Determine the (X, Y) coordinate at the center of the cell enclosing the given text.  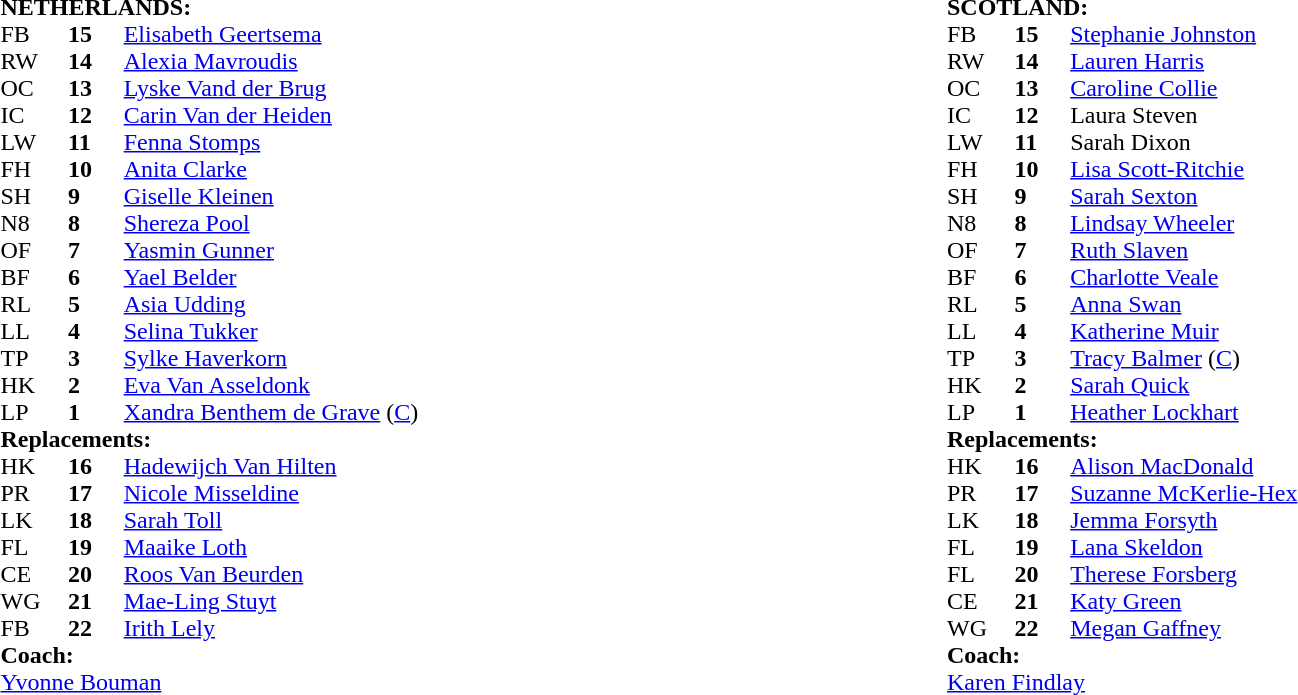
Alexia Mavroudis (328, 62)
Xandra Benthem de Grave (C) (328, 412)
Sarah Toll (328, 520)
Selina Tukker (328, 332)
Mae-Ling Stuyt (328, 602)
Yasmin Gunner (328, 250)
Hadewijch Van Hilten (328, 466)
Coach: (470, 656)
Yvonne Bouman (470, 682)
Yael Belder (328, 278)
Lyske Vand der Brug (328, 88)
Elisabeth Geertsema (328, 34)
Eva Van Asseldonk (328, 386)
Irith Lely (328, 628)
Carin Van der Heiden (328, 116)
Sylke Haverkorn (328, 358)
Replacements: (470, 440)
Giselle Kleinen (328, 196)
Fenna Stomps (328, 142)
Maaike Loth (328, 548)
Roos Van Beurden (328, 574)
Anita Clarke (328, 170)
Shereza Pool (328, 224)
Asia Udding (328, 304)
Nicole Misseldine (328, 494)
